Determine the [x, y] coordinate at the center of the cell enclosing the given text.  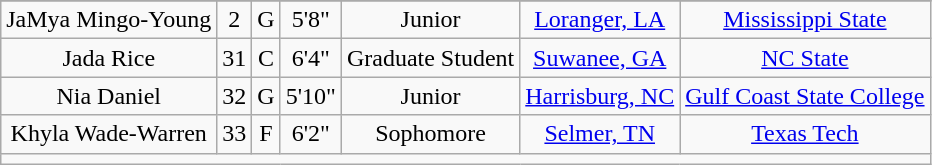
6'2" [310, 134]
Graduate Student [430, 58]
Mississippi State [805, 20]
31 [234, 58]
6'4" [310, 58]
JaMya Mingo-Young [109, 20]
Texas Tech [805, 134]
2 [234, 20]
F [266, 134]
C [266, 58]
32 [234, 96]
NC State [805, 58]
Selmer, TN [600, 134]
Sophomore [430, 134]
Khyla Wade-Warren [109, 134]
Gulf Coast State College [805, 96]
Suwanee, GA [600, 58]
Loranger, LA [600, 20]
Harrisburg, NC [600, 96]
Nia Daniel [109, 96]
5'8" [310, 20]
5'10" [310, 96]
33 [234, 134]
Jada Rice [109, 58]
